Extract the (X, Y) coordinate from the center of the cell holding the provided text.  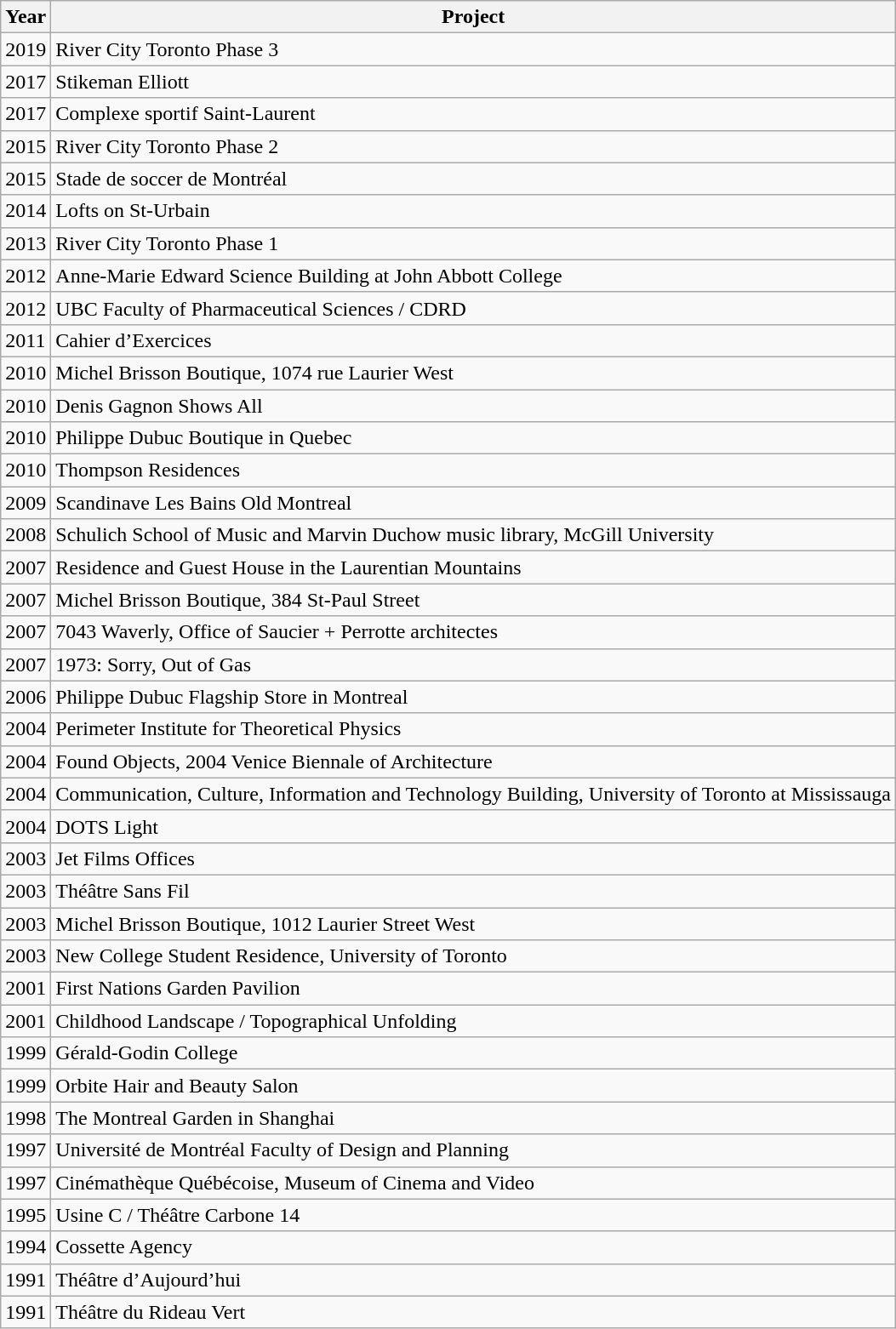
Michel Brisson Boutique, 1012 Laurier Street West (473, 923)
1995 (26, 1215)
UBC Faculty of Pharmaceutical Sciences / CDRD (473, 308)
7043 Waverly, Office of Saucier + Perrotte architectes (473, 632)
Residence and Guest House in the Laurentian Mountains (473, 568)
Orbite Hair and Beauty Salon (473, 1086)
2008 (26, 535)
The Montreal Garden in Shanghai (473, 1118)
2019 (26, 49)
Cahier d’Exercices (473, 340)
Cossette Agency (473, 1247)
First Nations Garden Pavilion (473, 989)
1998 (26, 1118)
Year (26, 17)
Project (473, 17)
2013 (26, 243)
Lofts on St-Urbain (473, 211)
Philippe Dubuc Boutique in Quebec (473, 438)
Anne-Marie Edward Science Building at John Abbott College (473, 276)
Gérald-Godin College (473, 1053)
Stikeman Elliott (473, 82)
Communication, Culture, Information and Technology Building, University of Toronto at Mississauga (473, 794)
Usine C / Théâtre Carbone 14 (473, 1215)
New College Student Residence, University of Toronto (473, 956)
Michel Brisson Boutique, 1074 rue Laurier West (473, 373)
Scandinave Les Bains Old Montreal (473, 503)
Jet Films Offices (473, 858)
Denis Gagnon Shows All (473, 406)
Université de Montréal Faculty of Design and Planning (473, 1150)
River City Toronto Phase 1 (473, 243)
Stade de soccer de Montréal (473, 179)
2006 (26, 697)
2014 (26, 211)
Schulich School of Music and Marvin Duchow music library, McGill University (473, 535)
River City Toronto Phase 3 (473, 49)
Complexe sportif Saint-Laurent (473, 114)
DOTS Light (473, 826)
Philippe Dubuc Flagship Store in Montreal (473, 697)
Théâtre du Rideau Vert (473, 1312)
Thompson Residences (473, 471)
1994 (26, 1247)
1973: Sorry, Out of Gas (473, 664)
River City Toronto Phase 2 (473, 146)
Théâtre Sans Fil (473, 891)
Michel Brisson Boutique, 384 St-Paul Street (473, 600)
Théâtre d’Aujourd’hui (473, 1280)
Childhood Landscape / Topographical Unfolding (473, 1021)
2011 (26, 340)
Found Objects, 2004 Venice Biennale of Architecture (473, 761)
2009 (26, 503)
Cinémathèque Québécoise, Museum of Cinema and Video (473, 1183)
Perimeter Institute for Theoretical Physics (473, 729)
